Pinpoint the cell where the given text exists, returning its (X, Y) midpoint coordinate. 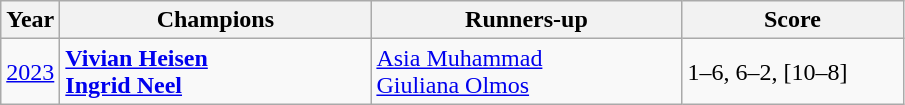
Year (30, 20)
1–6, 6–2, [10–8] (792, 72)
2023 (30, 72)
Runners-up (526, 20)
Asia Muhammad Giuliana Olmos (526, 72)
Score (792, 20)
Champions (216, 20)
Vivian Heisen Ingrid Neel (216, 72)
